For the text-containing cell, return its midpoint in [X, Y] coordinate format. 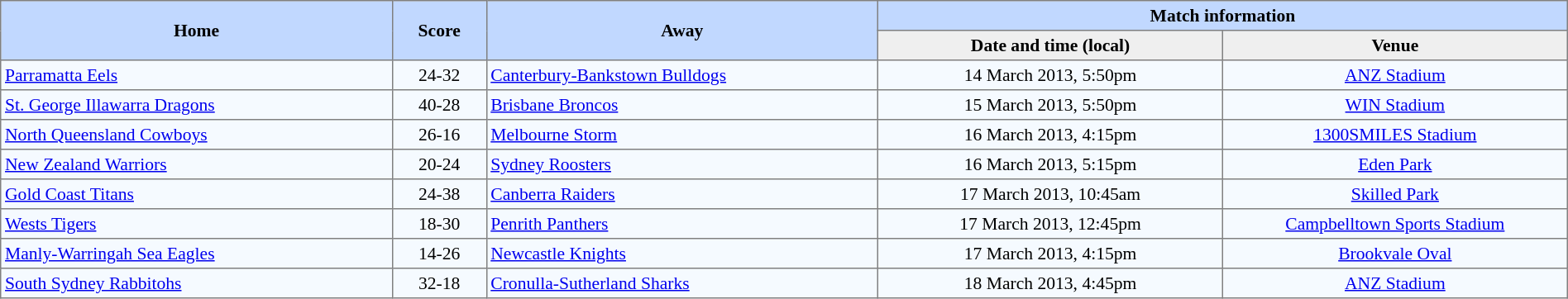
Sydney Roosters [682, 164]
St. George Illawarra Dragons [197, 105]
Parramatta Eels [197, 75]
Eden Park [1394, 164]
Melbourne Storm [682, 135]
14-26 [439, 254]
16 March 2013, 4:15pm [1050, 135]
Home [197, 31]
Newcastle Knights [682, 254]
Campbelltown Sports Stadium [1394, 224]
Canberra Raiders [682, 194]
Gold Coast Titans [197, 194]
18 March 2013, 4:45pm [1050, 283]
Match information [1223, 16]
20-24 [439, 164]
Score [439, 31]
14 March 2013, 5:50pm [1050, 75]
18-30 [439, 224]
1300SMILES Stadium [1394, 135]
Canterbury-Bankstown Bulldogs [682, 75]
North Queensland Cowboys [197, 135]
40-28 [439, 105]
17 March 2013, 10:45am [1050, 194]
Date and time (local) [1050, 45]
Away [682, 31]
15 March 2013, 5:50pm [1050, 105]
24-38 [439, 194]
26-16 [439, 135]
Brookvale Oval [1394, 254]
WIN Stadium [1394, 105]
New Zealand Warriors [197, 164]
24-32 [439, 75]
Cronulla-Sutherland Sharks [682, 283]
Penrith Panthers [682, 224]
Manly-Warringah Sea Eagles [197, 254]
32-18 [439, 283]
Skilled Park [1394, 194]
17 March 2013, 12:45pm [1050, 224]
Wests Tigers [197, 224]
17 March 2013, 4:15pm [1050, 254]
South Sydney Rabbitohs [197, 283]
16 March 2013, 5:15pm [1050, 164]
Venue [1394, 45]
Brisbane Broncos [682, 105]
